Provide the [x, y] coordinate of the cell's center where the given text is located.  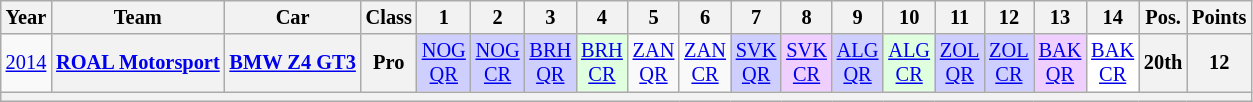
ZANQR [654, 63]
Car [293, 17]
SVKCR [806, 63]
Year [26, 17]
Pos. [1163, 17]
ZANCR [705, 63]
4 [602, 17]
2 [498, 17]
BRHCR [602, 63]
11 [960, 17]
20th [1163, 63]
9 [858, 17]
Team [138, 17]
NOGQR [444, 63]
ZOLQR [960, 63]
ZOLCR [1008, 63]
1 [444, 17]
13 [1060, 17]
7 [756, 17]
10 [909, 17]
Pro [389, 63]
BMW Z4 GT3 [293, 63]
6 [705, 17]
8 [806, 17]
ROAL Motorsport [138, 63]
SVKQR [756, 63]
BRHQR [551, 63]
ALGQR [858, 63]
5 [654, 17]
3 [551, 17]
BAKQR [1060, 63]
NOGCR [498, 63]
2014 [26, 63]
Class [389, 17]
ALGCR [909, 63]
14 [1112, 17]
BAKCR [1112, 63]
Points [1219, 17]
